For the text-containing cell, return its midpoint in (X, Y) coordinate format. 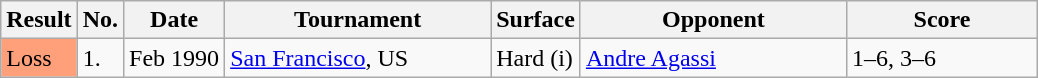
Feb 1990 (174, 58)
1–6, 3–6 (942, 58)
Date (174, 20)
Score (942, 20)
No. (100, 20)
Opponent (713, 20)
Andre Agassi (713, 58)
Tournament (358, 20)
Loss (39, 58)
1. (100, 58)
Hard (i) (536, 58)
Result (39, 20)
Surface (536, 20)
San Francisco, US (358, 58)
